Detect which cell encompasses the target text, then output its [x, y] center coordinate. 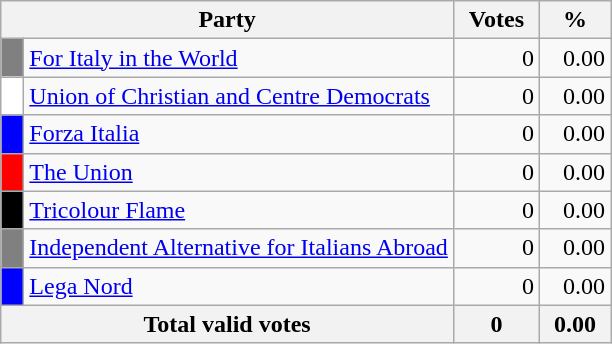
% [574, 20]
Total valid votes [228, 324]
Party [228, 20]
Votes [496, 20]
Independent Alternative for Italians Abroad [239, 248]
For Italy in the World [239, 58]
The Union [239, 172]
Forza Italia [239, 134]
Tricolour Flame [239, 210]
Union of Christian and Centre Democrats [239, 96]
Lega Nord [239, 286]
